Locate the cell with the specified text and output its [x, y] center coordinate. 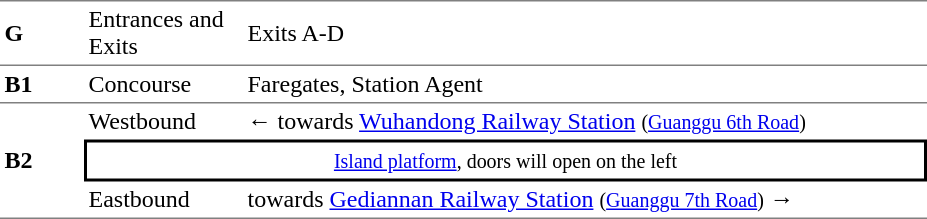
← towards Wuhandong Railway Station (Guanggu 6th Road) [585, 122]
G [42, 32]
Exits A-D [585, 32]
Faregates, Station Agent [585, 84]
Concourse [164, 84]
Island platform, doors will open on the left [506, 161]
Entrances and Exits [164, 32]
Westbound [164, 122]
B1 [42, 84]
